Identify which cell holds the provided text, then report its [x, y] central coordinate. 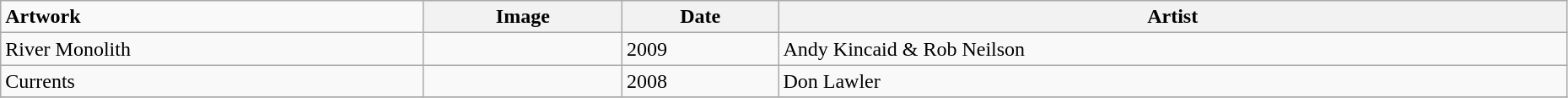
Currents [213, 81]
Andy Kincaid & Rob Neilson [1172, 49]
Date [700, 17]
2009 [700, 49]
2008 [700, 81]
River Monolith [213, 49]
Image [523, 17]
Artist [1172, 17]
Artwork [213, 17]
Don Lawler [1172, 81]
